Search for the cell housing the specified text and yield its [x, y] center coordinate. 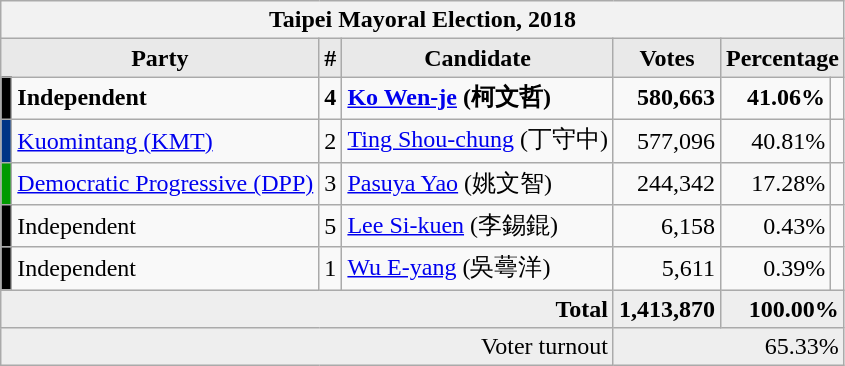
577,096 [666, 140]
244,342 [666, 184]
3 [330, 184]
5 [330, 226]
580,663 [666, 98]
0.43% [775, 226]
6,158 [666, 226]
Percentage [782, 58]
Ting Shou-chung (丁守中) [478, 140]
Kuomintang (KMT) [166, 140]
1,413,870 [666, 309]
41.06% [775, 98]
5,611 [666, 268]
Total [308, 309]
2 [330, 140]
# [330, 58]
Lee Si-kuen (李錫錕) [478, 226]
Candidate [478, 58]
Taipei Mayoral Election, 2018 [423, 20]
0.39% [775, 268]
Democratic Progressive (DPP) [166, 184]
65.33% [728, 347]
1 [330, 268]
Ko Wen-je (柯文哲) [478, 98]
4 [330, 98]
Pasuya Yao (姚文智) [478, 184]
17.28% [775, 184]
Wu E-yang (吳蕚洋) [478, 268]
Party [160, 58]
Votes [666, 58]
Voter turnout [308, 347]
40.81% [775, 140]
100.00% [782, 309]
